Return [X, Y] of the center of cell containing provided text 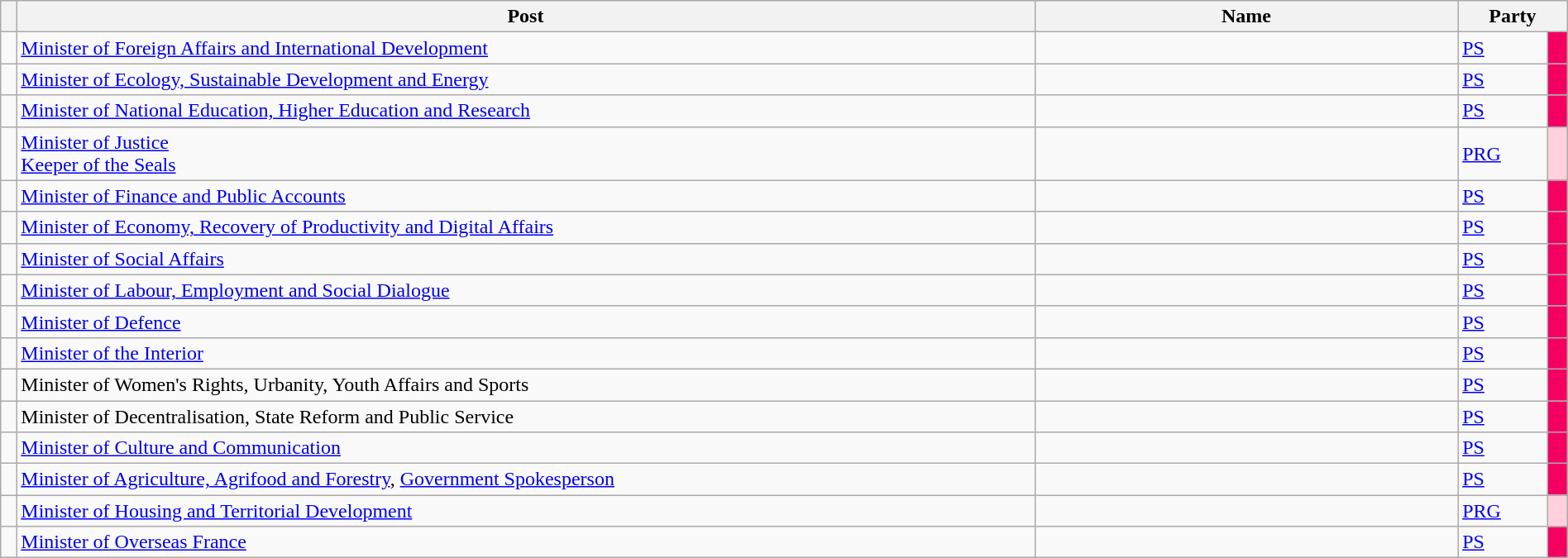
Post [526, 17]
Minister of Overseas France [526, 542]
Minister of Agriculture, Agrifood and Forestry, Government Spokesperson [526, 479]
Name [1246, 17]
Minister of Finance and Public Accounts [526, 196]
Minister of Social Affairs [526, 259]
Minister of Culture and Communication [526, 448]
Minister of Foreign Affairs and International Development [526, 48]
Minister of JusticeKeeper of the Seals [526, 154]
Minister of Economy, Recovery of Productivity and Digital Affairs [526, 227]
Minister of Housing and Territorial Development [526, 511]
Minister of National Education, Higher Education and Research [526, 111]
Minister of Ecology, Sustainable Development and Energy [526, 79]
Minister of Decentralisation, State Reform and Public Service [526, 416]
Minister of Defence [526, 322]
Minister of the Interior [526, 353]
Party [1513, 17]
Minister of Women's Rights, Urbanity, Youth Affairs and Sports [526, 384]
Minister of Labour, Employment and Social Dialogue [526, 290]
